Find where the given text appears and provide that cell's center as [x, y] coordinate. 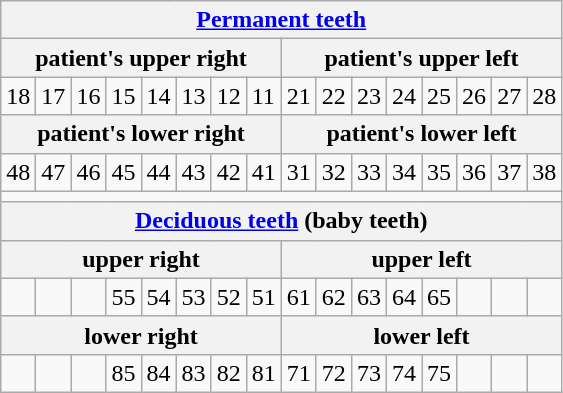
35 [440, 172]
37 [510, 172]
73 [368, 373]
53 [194, 297]
65 [440, 297]
patient's lower right [141, 134]
47 [54, 172]
21 [298, 96]
17 [54, 96]
44 [158, 172]
62 [334, 297]
patient's lower left [421, 134]
71 [298, 373]
32 [334, 172]
83 [194, 373]
28 [544, 96]
patient's upper right [141, 58]
42 [228, 172]
75 [440, 373]
27 [510, 96]
13 [194, 96]
51 [264, 297]
24 [404, 96]
25 [440, 96]
38 [544, 172]
48 [18, 172]
lower left [421, 335]
72 [334, 373]
11 [264, 96]
52 [228, 297]
33 [368, 172]
18 [18, 96]
61 [298, 297]
14 [158, 96]
45 [124, 172]
31 [298, 172]
46 [88, 172]
82 [228, 373]
81 [264, 373]
64 [404, 297]
36 [474, 172]
upper right [141, 259]
lower right [141, 335]
85 [124, 373]
74 [404, 373]
84 [158, 373]
54 [158, 297]
23 [368, 96]
15 [124, 96]
63 [368, 297]
22 [334, 96]
34 [404, 172]
12 [228, 96]
patient's upper left [421, 58]
41 [264, 172]
55 [124, 297]
upper left [421, 259]
Deciduous teeth (baby teeth) [282, 221]
43 [194, 172]
26 [474, 96]
Permanent teeth [282, 20]
16 [88, 96]
